Search for the cell housing the specified text and yield its (X, Y) center coordinate. 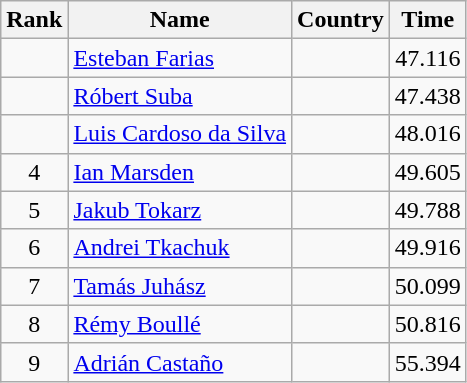
Adrián Castaño (180, 362)
Rémy Boullé (180, 324)
7 (34, 286)
50.816 (428, 324)
50.099 (428, 286)
Rank (34, 20)
Andrei Tkachuk (180, 248)
Country (341, 20)
47.438 (428, 96)
Róbert Suba (180, 96)
Esteban Farias (180, 58)
6 (34, 248)
9 (34, 362)
5 (34, 210)
Jakub Tokarz (180, 210)
49.916 (428, 248)
49.605 (428, 172)
47.116 (428, 58)
Ian Marsden (180, 172)
Time (428, 20)
48.016 (428, 134)
4 (34, 172)
55.394 (428, 362)
Name (180, 20)
Tamás Juhász (180, 286)
49.788 (428, 210)
Luis Cardoso da Silva (180, 134)
8 (34, 324)
